Provide the [x, y] coordinate of the cell's center where the given text is located.  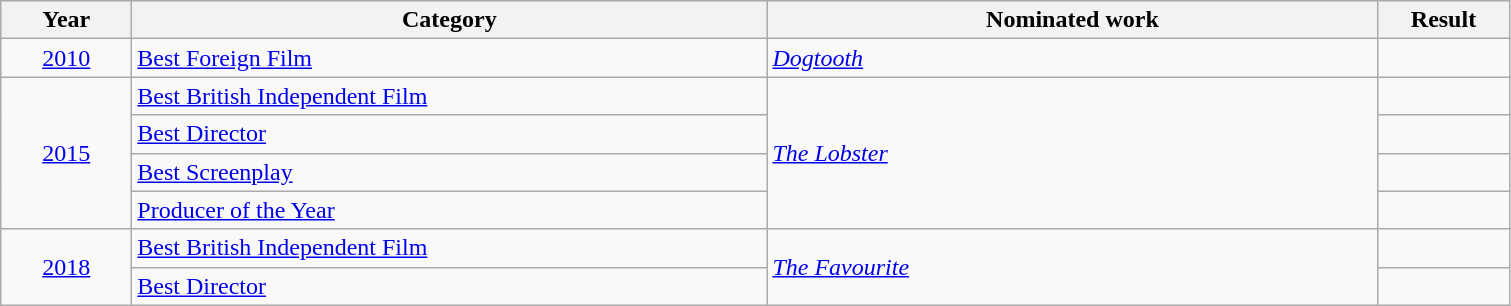
The Lobster [1072, 153]
2010 [66, 58]
2015 [66, 153]
Year [66, 20]
Best Screenplay [450, 172]
Result [1444, 20]
Category [450, 20]
2018 [66, 267]
Best Foreign Film [450, 58]
Dogtooth [1072, 58]
The Favourite [1072, 267]
Nominated work [1072, 20]
Producer of the Year [450, 210]
